Provide the (X, Y) coordinate of the cell's center where the given text is located.  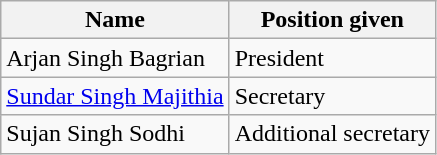
Sujan Singh Sodhi (115, 134)
President (332, 58)
Arjan Singh Bagrian (115, 58)
Position given (332, 20)
Name (115, 20)
Secretary (332, 96)
Sundar Singh Majithia (115, 96)
Additional secretary (332, 134)
